Provide the [x, y] coordinate of the cell's center where the given text is located.  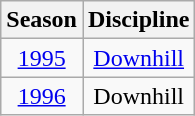
Discipline [138, 20]
1995 [42, 58]
Season [42, 20]
1996 [42, 96]
